Identify which cell holds the provided text, then report its (x, y) central coordinate. 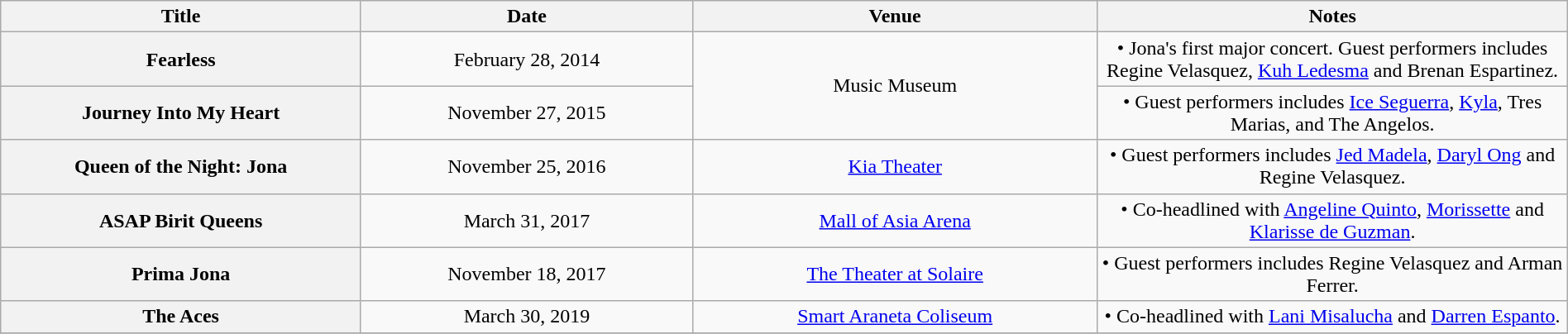
• Guest performers includes Jed Madela, Daryl Ong and Regine Velasquez. (1332, 167)
The Aces (181, 317)
Fearless (181, 60)
• Guest performers includes Regine Velasquez and Arman Ferrer. (1332, 274)
Notes (1332, 17)
November 18, 2017 (526, 274)
March 31, 2017 (526, 220)
• Guest performers includes Ice Seguerra, Kyla, Tres Marias, and The Angelos. (1332, 112)
Title (181, 17)
• Co-headlined with Lani Misalucha and Darren Espanto. (1332, 317)
Venue (895, 17)
Music Museum (895, 86)
Prima Jona (181, 274)
March 30, 2019 (526, 317)
ASAP Birit Queens (181, 220)
Smart Araneta Coliseum (895, 317)
February 28, 2014 (526, 60)
• Co-headlined with Angeline Quinto, Morissette and Klarisse de Guzman. (1332, 220)
Date (526, 17)
Journey Into My Heart (181, 112)
• Jona's first major concert. Guest performers includes Regine Velasquez, Kuh Ledesma and Brenan Espartinez. (1332, 60)
Kia Theater (895, 167)
November 25, 2016 (526, 167)
The Theater at Solaire (895, 274)
November 27, 2015 (526, 112)
Mall of Asia Arena (895, 220)
Queen of the Night: Jona (181, 167)
